For the text-containing cell, return its midpoint in (X, Y) coordinate format. 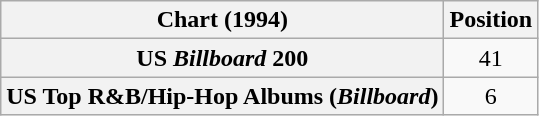
41 (491, 58)
US Top R&B/Hip-Hop Albums (Billboard) (222, 96)
Chart (1994) (222, 20)
6 (491, 96)
Position (491, 20)
US Billboard 200 (222, 58)
